Find where the given text appears and provide that cell's center as [x, y] coordinate. 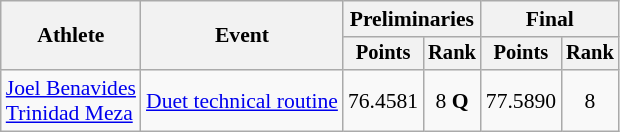
77.5890 [521, 100]
8 [590, 100]
76.4581 [383, 100]
Athlete [71, 36]
Duet technical routine [242, 100]
Joel BenavidesTrinidad Meza [71, 100]
Final [550, 19]
Event [242, 36]
8 Q [452, 100]
Preliminaries [412, 19]
